Find where the given text appears and provide that cell's center as [x, y] coordinate. 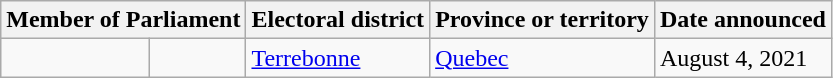
Province or territory [542, 20]
Quebec [542, 58]
Member of Parliament [124, 20]
August 4, 2021 [742, 58]
Terrebonne [338, 58]
Date announced [742, 20]
Electoral district [338, 20]
